Return (x, y) of the center of cell containing provided text 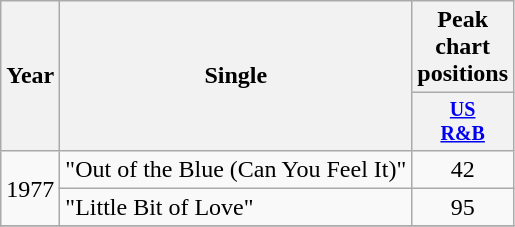
Peak chart positions (463, 47)
"Out of the Blue (Can You Feel It)" (236, 169)
Year (30, 76)
Single (236, 76)
"Little Bit of Love" (236, 207)
95 (463, 207)
USR&B (463, 122)
1977 (30, 188)
42 (463, 169)
